Capture the cell that displays the provided text and extract its (X, Y) central coordinate. 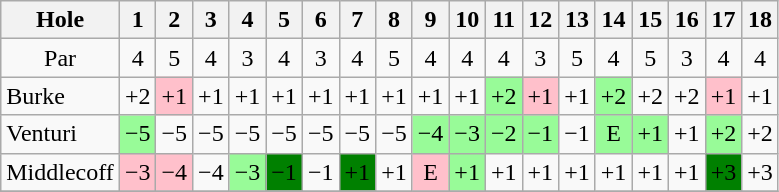
Par (60, 58)
6 (320, 20)
15 (650, 20)
Venturi (60, 134)
−2 (504, 134)
2 (174, 20)
9 (430, 20)
Hole (60, 20)
13 (578, 20)
Middlecoff (60, 172)
Burke (60, 96)
14 (614, 20)
7 (358, 20)
10 (468, 20)
16 (686, 20)
18 (760, 20)
12 (540, 20)
17 (724, 20)
8 (394, 20)
1 (138, 20)
11 (504, 20)
